Return [X, Y] of the center of cell containing provided text 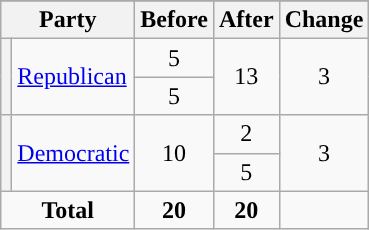
Republican [74, 77]
After [246, 20]
Total [68, 210]
Democratic [74, 153]
13 [246, 77]
2 [246, 134]
10 [174, 153]
Party [68, 20]
Change [324, 20]
Before [174, 20]
